From the cell containing the given text, extract its center point as [X, Y] coordinate. 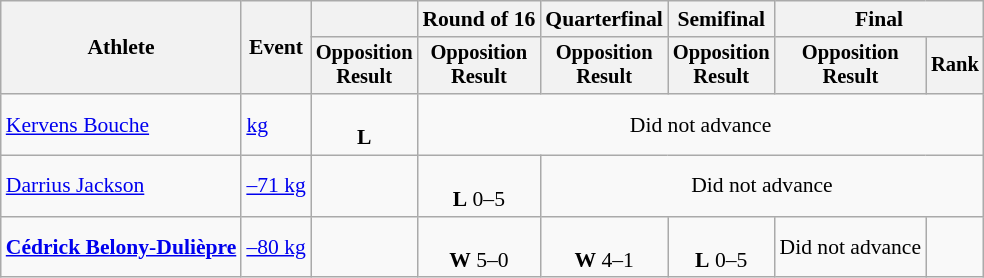
Round of 16 [478, 19]
Darrius Jackson [122, 186]
kg [276, 124]
Athlete [122, 48]
Event [276, 48]
Quarterfinal [604, 19]
Final [880, 19]
L [364, 124]
Cédrick Belony-Dulièpre [122, 248]
Rank [955, 66]
–80 kg [276, 248]
Semifinal [722, 19]
W 4–1 [604, 248]
–71 kg [276, 186]
Kervens Bouche [122, 124]
W 5–0 [478, 248]
